Identify which cell holds the provided text, then report its (x, y) central coordinate. 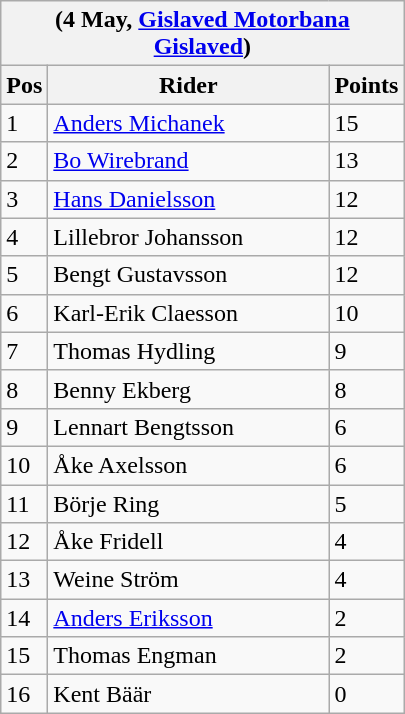
Rider (188, 85)
1 (24, 123)
(4 May, Gislaved MotorbanaGislaved) (202, 34)
Lillebror Johansson (188, 237)
Pos (24, 85)
Karl-Erik Claesson (188, 313)
Points (366, 85)
Thomas Hydling (188, 351)
11 (24, 503)
Börje Ring (188, 503)
Anders Eriksson (188, 618)
Bo Wirebrand (188, 161)
3 (24, 199)
16 (24, 694)
Weine Ström (188, 580)
Kent Bäär (188, 694)
Bengt Gustavsson (188, 275)
Åke Axelsson (188, 465)
0 (366, 694)
Benny Ekberg (188, 389)
14 (24, 618)
Anders Michanek (188, 123)
Thomas Engman (188, 656)
Hans Danielsson (188, 199)
Åke Fridell (188, 542)
7 (24, 351)
Lennart Bengtsson (188, 427)
